Extract the [X, Y] coordinate from the center of the cell holding the provided text.  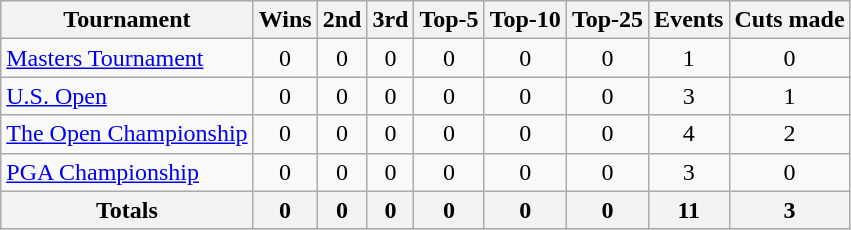
Events [689, 20]
Top-5 [449, 20]
Wins [285, 20]
Masters Tournament [127, 58]
2 [790, 134]
Cuts made [790, 20]
The Open Championship [127, 134]
U.S. Open [127, 96]
3rd [390, 20]
Totals [127, 210]
Tournament [127, 20]
Top-10 [525, 20]
2nd [342, 20]
Top-25 [607, 20]
PGA Championship [127, 172]
11 [689, 210]
4 [689, 134]
